Locate the cell with the specified text and output its [x, y] center coordinate. 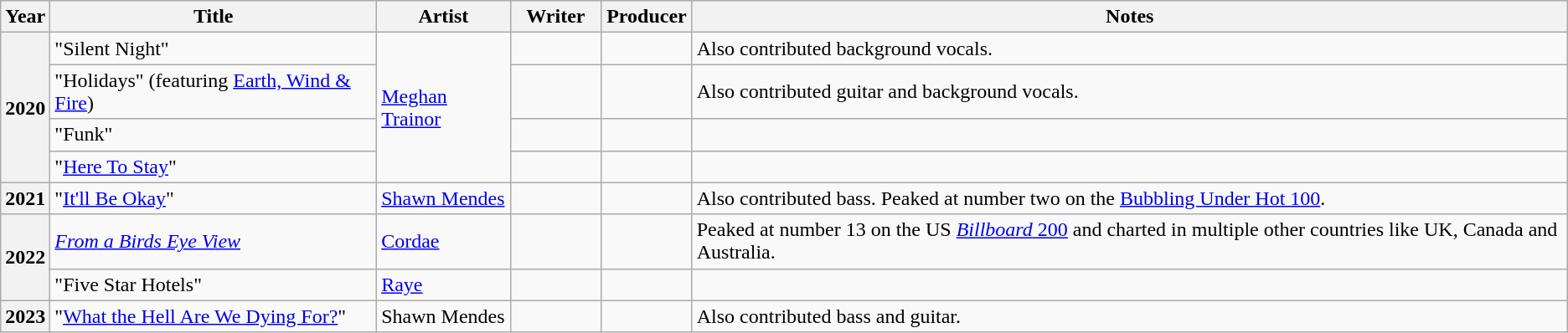
2023 [25, 316]
Title [214, 17]
Artist [444, 17]
Writer [556, 17]
Producer [647, 17]
Also contributed bass. Peaked at number two on the Bubbling Under Hot 100. [1129, 198]
"Silent Night" [214, 49]
Meghan Trainor [444, 107]
Also contributed guitar and background vocals. [1129, 92]
"Five Star Hotels" [214, 284]
"What the Hell Are We Dying For?" [214, 316]
Year [25, 17]
Peaked at number 13 on the US Billboard 200 and charted in multiple other countries like UK, Canada and Australia. [1129, 241]
2022 [25, 258]
"Here To Stay" [214, 166]
"Funk" [214, 135]
2020 [25, 107]
2021 [25, 198]
"Holidays" (featuring Earth, Wind & Fire) [214, 92]
Also contributed background vocals. [1129, 49]
From a Birds Eye View [214, 241]
Raye [444, 284]
Also contributed bass and guitar. [1129, 316]
"It'll Be Okay" [214, 198]
Cordae [444, 241]
Notes [1129, 17]
